From the cell containing the given text, extract its center point as [x, y] coordinate. 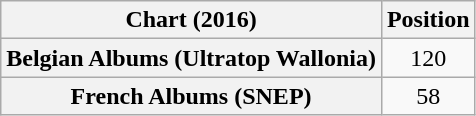
120 [428, 58]
French Albums (SNEP) [192, 96]
Position [428, 20]
Chart (2016) [192, 20]
58 [428, 96]
Belgian Albums (Ultratop Wallonia) [192, 58]
